Return the (X, Y) coordinate for the center point of the cell that contains the specified text.  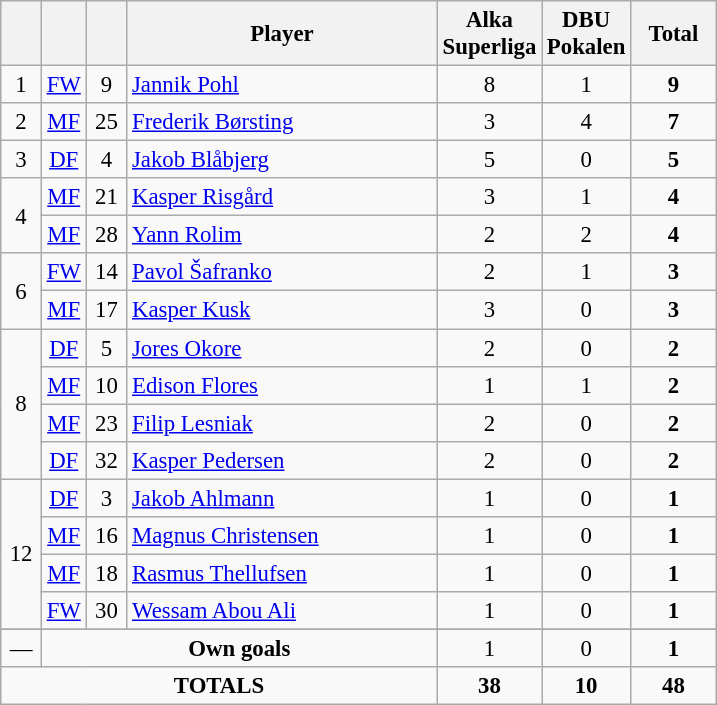
Kasper Pedersen (282, 460)
Own goals (239, 648)
Total (674, 34)
Jannik Pohl (282, 85)
TOTALS (220, 686)
48 (674, 686)
— (22, 648)
Frederik Børsting (282, 122)
25 (106, 122)
Jakob Blåbjerg (282, 160)
16 (106, 536)
DBU Pokalen (586, 34)
Player (282, 34)
Jores Okore (282, 348)
32 (106, 460)
Jakob Ahlmann (282, 498)
Alka Superliga (489, 34)
23 (106, 423)
7 (674, 122)
38 (489, 686)
Edison Flores (282, 385)
Kasper Kusk (282, 310)
Yann Rolim (282, 235)
30 (106, 611)
28 (106, 235)
14 (106, 273)
21 (106, 197)
Kasper Risgård (282, 197)
6 (22, 292)
Rasmus Thellufsen (282, 573)
17 (106, 310)
18 (106, 573)
Filip Lesniak (282, 423)
12 (22, 554)
Magnus Christensen (282, 536)
Wessam Abou Ali (282, 611)
Pavol Šafranko (282, 273)
